For the text-containing cell, return its midpoint in (x, y) coordinate format. 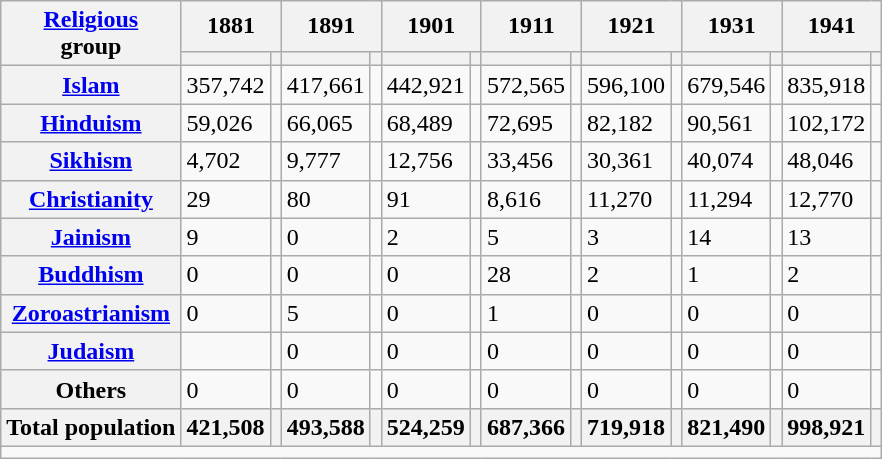
28 (526, 275)
821,490 (726, 427)
4,702 (226, 161)
12,770 (826, 199)
1941 (832, 26)
29 (226, 199)
Others (91, 389)
59,026 (226, 123)
679,546 (726, 85)
Judaism (91, 351)
Buddhism (91, 275)
9 (226, 237)
1891 (331, 26)
11,270 (626, 199)
8,616 (526, 199)
596,100 (626, 85)
442,921 (426, 85)
91 (426, 199)
417,661 (326, 85)
Total population (91, 427)
493,588 (326, 427)
80 (326, 199)
Christianity (91, 199)
Islam (91, 85)
13 (826, 237)
30,361 (626, 161)
1931 (732, 26)
40,074 (726, 161)
11,294 (726, 199)
357,742 (226, 85)
687,366 (526, 427)
14 (726, 237)
48,046 (826, 161)
Religiousgroup (91, 34)
524,259 (426, 427)
1911 (531, 26)
Jainism (91, 237)
719,918 (626, 427)
66,065 (326, 123)
72,695 (526, 123)
12,756 (426, 161)
Zoroastrianism (91, 313)
572,565 (526, 85)
1901 (431, 26)
33,456 (526, 161)
90,561 (726, 123)
Sikhism (91, 161)
9,777 (326, 161)
102,172 (826, 123)
998,921 (826, 427)
1881 (231, 26)
82,182 (626, 123)
1921 (632, 26)
68,489 (426, 123)
3 (626, 237)
421,508 (226, 427)
835,918 (826, 85)
Hinduism (91, 123)
